Provide the [X, Y] coordinate of the cell's center where the given text is located.  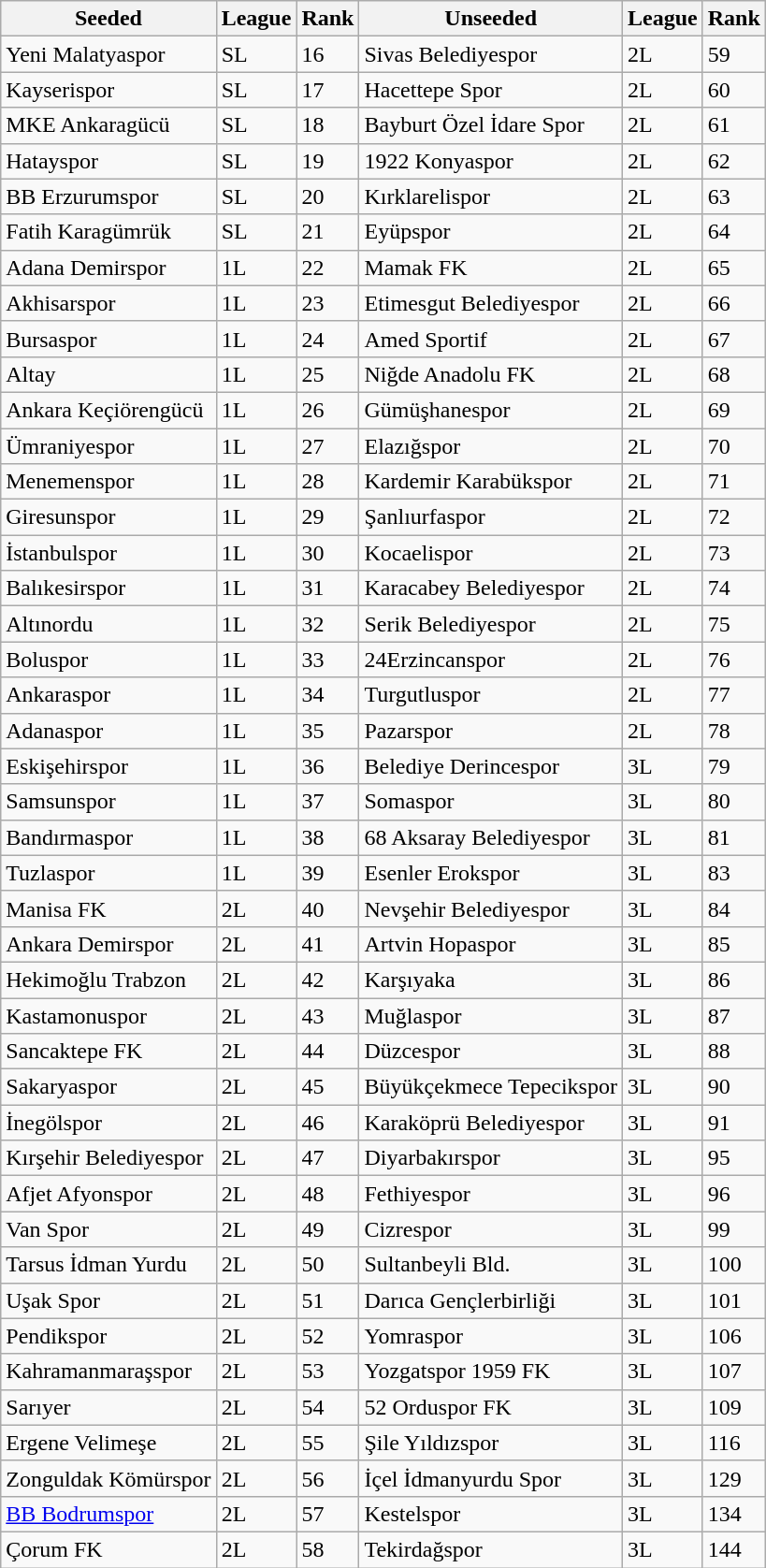
33 [327, 660]
56 [327, 1478]
Nevşehir Belediyespor [491, 908]
Yeni Malatyaspor [108, 54]
Eyüpspor [491, 232]
47 [327, 1158]
34 [327, 695]
96 [733, 1194]
116 [733, 1443]
Ankara Keçiörengücü [108, 410]
88 [733, 1052]
Pendikspor [108, 1336]
75 [733, 624]
90 [733, 1087]
Sarıyer [108, 1407]
Bayburt Özel İdare Spor [491, 125]
Bandırmaspor [108, 837]
Şile Yıldızspor [491, 1443]
Şanlıurfaspor [491, 517]
44 [327, 1052]
48 [327, 1194]
62 [733, 161]
Niğde Anadolu FK [491, 374]
Büyükçekmece Tepecikspor [491, 1087]
Serik Belediyespor [491, 624]
39 [327, 873]
107 [733, 1372]
83 [733, 873]
87 [733, 1015]
Düzcespor [491, 1052]
Uşak Spor [108, 1300]
40 [327, 908]
81 [733, 837]
73 [733, 553]
Afjet Afyonspor [108, 1194]
Tekirdağspor [491, 1549]
Çorum FK [108, 1549]
Adana Demirspor [108, 268]
19 [327, 161]
43 [327, 1015]
Eskişehirspor [108, 766]
Ergene Velimeşe [108, 1443]
Sancaktepe FK [108, 1052]
61 [733, 125]
79 [733, 766]
Gümüşhanespor [491, 410]
77 [733, 695]
55 [327, 1443]
23 [327, 303]
53 [327, 1372]
37 [327, 802]
Elazığspor [491, 446]
Sakaryaspor [108, 1087]
Somaspor [491, 802]
Giresunspor [108, 517]
68 [733, 374]
Karacabey Belediyespor [491, 588]
22 [327, 268]
Hekimoğlu Trabzon [108, 980]
Muğlaspor [491, 1015]
106 [733, 1336]
134 [733, 1514]
26 [327, 410]
Van Spor [108, 1229]
21 [327, 232]
45 [327, 1087]
101 [733, 1300]
29 [327, 517]
31 [327, 588]
Ankara Demirspor [108, 944]
Samsunspor [108, 802]
Artvin Hopaspor [491, 944]
65 [733, 268]
18 [327, 125]
Kestelspor [491, 1514]
Yomraspor [491, 1336]
İçel İdmanyurdu Spor [491, 1478]
69 [733, 410]
Kahramanmaraşspor [108, 1372]
Seeded [108, 19]
80 [733, 802]
Fatih Karagümrük [108, 232]
46 [327, 1123]
Sultanbeyli Bld. [491, 1265]
72 [733, 517]
İnegölspor [108, 1123]
Pazarspor [491, 731]
50 [327, 1265]
57 [327, 1514]
38 [327, 837]
84 [733, 908]
Yozgatspor 1959 FK [491, 1372]
17 [327, 90]
Balıkesirspor [108, 588]
70 [733, 446]
Hatayspor [108, 161]
49 [327, 1229]
71 [733, 482]
Bursaspor [108, 339]
20 [327, 196]
Kardemir Karabükspor [491, 482]
Amed Sportif [491, 339]
Karşıyaka [491, 980]
78 [733, 731]
Boluspor [108, 660]
Akhisarspor [108, 303]
86 [733, 980]
Ümraniyespor [108, 446]
109 [733, 1407]
52 [327, 1336]
Menemenspor [108, 482]
129 [733, 1478]
100 [733, 1265]
28 [327, 482]
Karaköprü Belediyespor [491, 1123]
58 [327, 1549]
42 [327, 980]
32 [327, 624]
Altınordu [108, 624]
91 [733, 1123]
76 [733, 660]
Mamak FK [491, 268]
35 [327, 731]
Kastamonuspor [108, 1015]
Kırklarelispor [491, 196]
64 [733, 232]
BB Bodrumspor [108, 1514]
Sivas Belediyespor [491, 54]
99 [733, 1229]
Altay [108, 374]
24 [327, 339]
Kocaelispor [491, 553]
Cizrespor [491, 1229]
Ankaraspor [108, 695]
Turgutluspor [491, 695]
Hacettepe Spor [491, 90]
66 [733, 303]
30 [327, 553]
24Erzincanspor [491, 660]
Darıca Gençlerbirliği [491, 1300]
27 [327, 446]
59 [733, 54]
60 [733, 90]
Tuzlaspor [108, 873]
Kırşehir Belediyespor [108, 1158]
67 [733, 339]
68 Aksaray Belediyespor [491, 837]
Adanaspor [108, 731]
Kayserispor [108, 90]
36 [327, 766]
Tarsus İdman Yurdu [108, 1265]
Zonguldak Kömürspor [108, 1478]
54 [327, 1407]
İstanbulspor [108, 553]
51 [327, 1300]
95 [733, 1158]
Belediye Derincespor [491, 766]
Manisa FK [108, 908]
Etimesgut Belediyespor [491, 303]
85 [733, 944]
BB Erzurumspor [108, 196]
16 [327, 54]
Esenler Erokspor [491, 873]
52 Orduspor FK [491, 1407]
Unseeded [491, 19]
63 [733, 196]
144 [733, 1549]
25 [327, 374]
41 [327, 944]
MKE Ankaragücü [108, 125]
1922 Konyaspor [491, 161]
74 [733, 588]
Fethiyespor [491, 1194]
Diyarbakırspor [491, 1158]
